For the text-containing cell, return its midpoint in (X, Y) coordinate format. 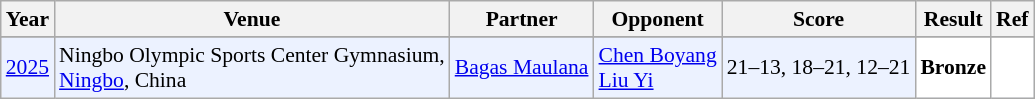
Venue (252, 19)
Partner (522, 19)
Bagas Maulana (522, 68)
21–13, 18–21, 12–21 (819, 68)
Opponent (658, 19)
Chen Boyang Liu Yi (658, 68)
Ref (1012, 19)
Score (819, 19)
Year (28, 19)
2025 (28, 68)
Bronze (953, 68)
Result (953, 19)
Ningbo Olympic Sports Center Gymnasium,Ningbo, China (252, 68)
